Find where the given text appears and provide that cell's center as (x, y) coordinate. 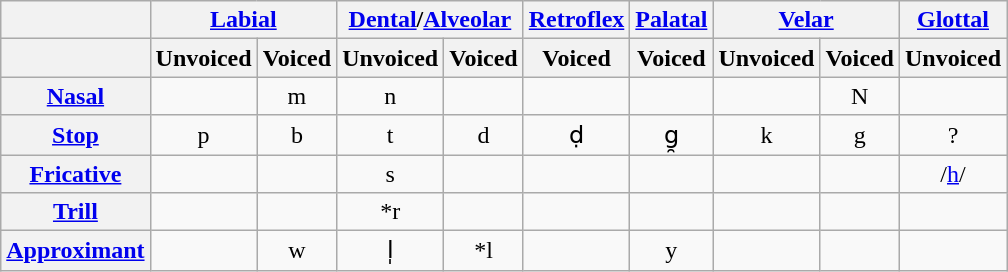
d (484, 135)
Dental/Alveolar (430, 20)
b (297, 135)
Labial (244, 20)
w (297, 251)
*l (484, 251)
Glottal (952, 20)
l̩ (390, 251)
g (860, 135)
k (766, 135)
Retroflex (576, 20)
Palatal (672, 20)
p (204, 135)
*r (390, 212)
t (390, 135)
Trill (76, 212)
Stop (76, 135)
? (952, 135)
/h/ (952, 173)
ḍ (576, 135)
Approximant (76, 251)
m (297, 96)
n (390, 96)
Nasal (76, 96)
Velar (806, 20)
Fricative (76, 173)
y (672, 251)
g̯ (672, 135)
s (390, 173)
N (860, 96)
